Pinpoint the cell where the given text exists, returning its (x, y) midpoint coordinate. 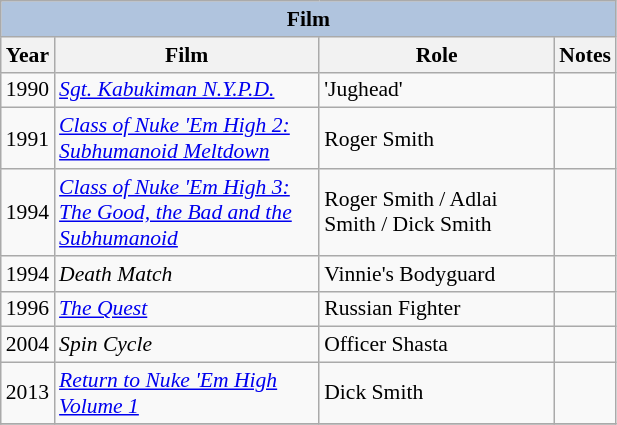
Year (28, 55)
Dick Smith (436, 394)
Officer Shasta (436, 345)
Roger Smith / Adlai Smith / Dick Smith (436, 212)
1990 (28, 90)
'Jughead' (436, 90)
Sgt. Kabukiman N.Y.P.D. (186, 90)
Class of Nuke 'Em High 3: The Good, the Bad and the Subhumanoid (186, 212)
Death Match (186, 274)
Return to Nuke 'Em High Volume 1 (186, 394)
1991 (28, 138)
2013 (28, 394)
1996 (28, 309)
Roger Smith (436, 138)
Spin Cycle (186, 345)
Role (436, 55)
Vinnie's Bodyguard (436, 274)
Notes (585, 55)
2004 (28, 345)
Class of Nuke 'Em High 2: Subhumanoid Meltdown (186, 138)
Russian Fighter (436, 309)
The Quest (186, 309)
